Search for the cell housing the specified text and yield its [x, y] center coordinate. 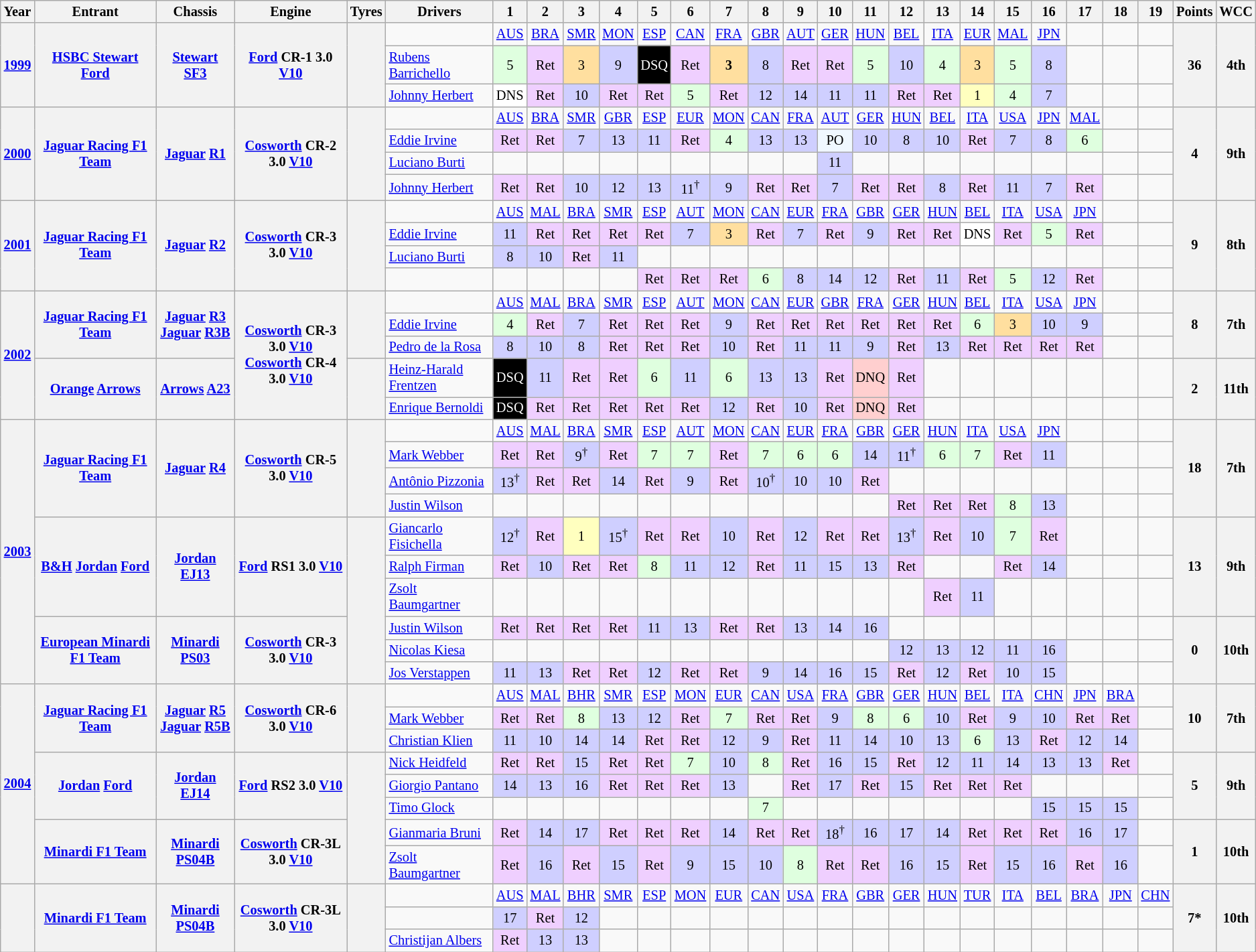
Nick Heidfeld [439, 763]
Christijan Albers [439, 941]
2000 [17, 153]
Ford RS1 3.0 V10 [291, 567]
HSBC Stewart Ford [95, 64]
European Minardi F1 Team [95, 650]
18† [835, 832]
Jordan EJ13 [196, 567]
Arrows A23 [196, 389]
8th [1236, 245]
Points [1194, 11]
TUR [977, 896]
Christian Klien [439, 740]
Gianmaria Bruni [439, 832]
11th [1236, 389]
Enrique Bernoldi [439, 408]
Cosworth CR-3 3.0 V10Cosworth CR-4 3.0 V10 [291, 355]
Jaguar R2 [196, 245]
Jordan EJ14 [196, 785]
Drivers [439, 11]
B&H Jordan Ford [95, 567]
Jaguar R4 [196, 468]
Jaguar R3 Jaguar R3B [196, 324]
Cosworth CR-6 3.0 V10 [291, 718]
19 [1156, 11]
Pedro de la Rosa [439, 347]
2002 [17, 355]
Ralph Firman [439, 567]
Orange Arrows [95, 389]
12† [510, 536]
36 [1194, 64]
1999 [17, 64]
0 [1194, 650]
Stewart SF3 [196, 64]
2003 [17, 552]
Entrant [95, 11]
7* [1194, 918]
Heinz-Harald Frentzen [439, 377]
Tyres [366, 11]
2004 [17, 784]
Jaguar R5 Jaguar R5B [196, 718]
2001 [17, 245]
Giorgio Pantano [439, 786]
Rubens Barrichello [439, 65]
Ford CR-1 3.0 V10 [291, 64]
Cosworth CR-5 3.0 V10 [291, 468]
15† [618, 536]
9† [581, 454]
PO [835, 141]
Minardi PS03 [196, 650]
10† [765, 481]
Jaguar R1 [196, 153]
Chassis [196, 11]
Antônio Pizzonia [439, 481]
Cosworth CR-2 3.0 V10 [291, 153]
4th [1236, 64]
Year [17, 11]
Nicolas Kiesa [439, 651]
Jordan Ford [95, 785]
Giancarlo Fisichella [439, 536]
WCC [1236, 11]
Timo Glock [439, 808]
Ford RS2 3.0 V10 [291, 785]
Jos Verstappen [439, 673]
Engine [291, 11]
